Search for the cell housing the specified text and yield its [x, y] center coordinate. 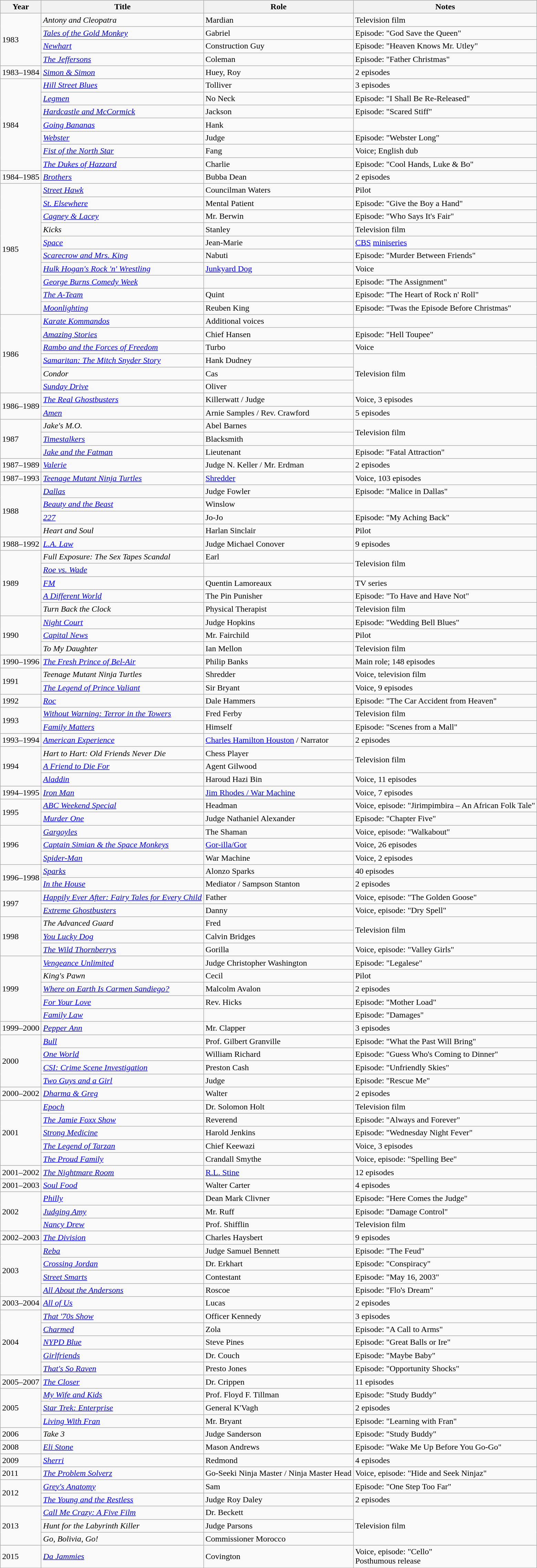
Chess Player [278, 753]
Prof. Gilbert Granville [278, 1041]
Voice, 7 episodes [445, 792]
Charlie [278, 164]
Judge Samuel Bennett [278, 1251]
2011 [21, 1473]
Voice, episode: "Valley Girls" [445, 949]
American Experience [123, 740]
2008 [21, 1447]
1992 [21, 701]
Sunday Drive [123, 387]
Prof. Floyd F. Tillman [278, 1395]
Judge Parsons [278, 1526]
Physical Therapist [278, 609]
Dallas [123, 491]
The Pin Punisher [278, 596]
Hardcastle and McCormick [123, 111]
Beauty and the Beast [123, 504]
Street Hawk [123, 190]
Happily Ever After: Fairy Tales for Every Child [123, 897]
Extreme Ghostbusters [123, 910]
2005 [21, 1408]
Captain Simian & the Space Monkeys [123, 845]
Voice, television film [445, 675]
Aladdin [123, 779]
Episode: "Guess Who's Coming to Dinner" [445, 1054]
1993–1994 [21, 740]
Hart to Hart: Old Friends Never Die [123, 753]
Walter Carter [278, 1185]
No Neck [278, 98]
2000–2002 [21, 1094]
Strong Medicine [123, 1133]
2013 [21, 1526]
Dr. Beckett [278, 1513]
FM [123, 583]
Roc [123, 701]
Lucas [278, 1303]
1984 [21, 125]
1993 [21, 720]
Hank [278, 125]
2002–2003 [21, 1238]
Arnie Samples / Rev. Crawford [278, 413]
CBS miniseries [445, 243]
11 episodes [445, 1382]
Judge Sanderson [278, 1434]
1986 [21, 354]
Alonzo Sparks [278, 871]
To My Daughter [123, 648]
Role [278, 7]
Episode: "Wednesday Night Fever" [445, 1133]
Episode: "Malice in Dallas" [445, 491]
1994–1995 [21, 792]
Episode: "I Shall Be Re-Released" [445, 98]
1984–1985 [21, 177]
Go, Bolivia, Go! [123, 1539]
Voice, 103 episodes [445, 478]
Junkyard Dog [278, 269]
Episode: "To Have and Have Not" [445, 596]
Winslow [278, 504]
Episode: "Damage Control" [445, 1211]
Grey's Anatomy [123, 1486]
Voice, episode: "Spelling Bee" [445, 1159]
Steve Pines [278, 1342]
Fred [278, 923]
Harold Jenkins [278, 1133]
Vengeance Unlimited [123, 963]
Hulk Hogan's Rock 'n' Wrestling [123, 269]
Dr. Solomon Holt [278, 1107]
Brothers [123, 177]
Hunt for the Labyrinth Killer [123, 1526]
Danny [278, 910]
Voice, 26 episodes [445, 845]
War Machine [278, 858]
Officer Kennedy [278, 1316]
Gabriel [278, 33]
Karate Kommandos [123, 321]
Episode: "Cool Hands, Luke & Bo" [445, 164]
Episode: "Scared Stiff" [445, 111]
Living With Fran [123, 1421]
1996 [21, 845]
40 episodes [445, 871]
Voice, 9 episodes [445, 688]
1997 [21, 904]
Quint [278, 295]
Sherri [123, 1460]
Take 3 [123, 1434]
Harlan Sinclair [278, 530]
Reba [123, 1251]
Timestalkers [123, 439]
Rev. Hicks [278, 1002]
Episode: "Hell Toupee" [445, 334]
Capital News [123, 635]
Judge Christopher Washington [278, 963]
Title [123, 7]
William Richard [278, 1054]
The Proud Family [123, 1159]
Episode: "Wedding Bell Blues" [445, 622]
Episode: "What the Past Will Bring" [445, 1041]
Hank Dudney [278, 360]
The Fresh Prince of Bel-Air [123, 662]
The Problem Solverz [123, 1473]
Himself [278, 727]
Amen [123, 413]
Episode: "Give the Boy a Hand" [445, 203]
Episode: "The Assignment" [445, 282]
Episode: "Maybe Baby" [445, 1355]
1995 [21, 812]
Night Court [123, 622]
Condor [123, 373]
1999–2000 [21, 1028]
1996–1998 [21, 878]
12 episodes [445, 1172]
Covington [278, 1556]
Pepper Ann [123, 1028]
Crandall Smythe [278, 1159]
My Wife and Kids [123, 1395]
Voice, 2 episodes [445, 858]
Sir Bryant [278, 688]
Contestant [278, 1277]
Roe vs. Wade [123, 570]
Earl [278, 557]
Mason Andrews [278, 1447]
Father [278, 897]
1989 [21, 583]
1988–1992 [21, 544]
Episode: "Father Christmas" [445, 59]
The Closer [123, 1382]
1991 [21, 681]
1999 [21, 989]
Space [123, 243]
1990–1996 [21, 662]
NYPD Blue [123, 1342]
Preston Cash [278, 1067]
Episode: "Fatal Attraction" [445, 452]
In the House [123, 884]
Reverend [278, 1120]
Going Bananas [123, 125]
Webster [123, 138]
Judge Nathaniel Alexander [278, 819]
Girlfriends [123, 1355]
The Jeffersons [123, 59]
Presto Jones [278, 1368]
Legmen [123, 98]
CSI: Crime Scene Investigation [123, 1067]
1986–1989 [21, 406]
Turn Back the Clock [123, 609]
The Real Ghostbusters [123, 400]
Judge Fowler [278, 491]
Stanley [278, 229]
Sparks [123, 871]
1994 [21, 766]
Episode: "Rescue Me" [445, 1081]
Voice, episode: "Dry Spell" [445, 910]
Episode: "Mother Load" [445, 1002]
Simon & Simon [123, 72]
Episode: "Legalese" [445, 963]
Dale Hammers [278, 701]
Nabuti [278, 256]
Fang [278, 151]
Jake's M.O. [123, 426]
Mr. Clapper [278, 1028]
1983 [21, 40]
St. Elsewhere [123, 203]
Prof. Shifflin [278, 1225]
Dean Mark Clivner [278, 1198]
Episode: "Heaven Knows Mr. Utley" [445, 46]
Bull [123, 1041]
Additional voices [278, 321]
Voice, 11 episodes [445, 779]
A Different World [123, 596]
One World [123, 1054]
Antony and Cleopatra [123, 20]
Zola [278, 1329]
Episode: "Here Comes the Judge" [445, 1198]
Judging Amy [123, 1211]
George Burns Comedy Week [123, 282]
The Wild Thornberrys [123, 949]
Bubba Dean [278, 177]
Main role; 148 episodes [445, 662]
Episode: "The Car Accident from Heaven" [445, 701]
Mardian [278, 20]
R.L. Stine [278, 1172]
2001 [21, 1133]
Reuben King [278, 308]
Tales of the Gold Monkey [123, 33]
Epoch [123, 1107]
Soul Food [123, 1185]
Commissioner Morocco [278, 1539]
The Advanced Guard [123, 923]
Killerwatt / Judge [278, 400]
You Lucky Dog [123, 936]
Judge N. Keller / Mr. Erdman [278, 465]
Samaritan: The Mitch Snyder Story [123, 360]
TV series [445, 583]
1998 [21, 936]
Episode: "A Call to Arms" [445, 1329]
Street Smarts [123, 1277]
L.A. Law [123, 544]
King's Pawn [123, 976]
Jake and the Fatman [123, 452]
Jo-Jo [278, 517]
Episode: "Murder Between Friends" [445, 256]
Episode: "Conspiracy" [445, 1264]
Episode: "The Feud" [445, 1251]
Fist of the North Star [123, 151]
Gorilla [278, 949]
Episode: "Flo's Dream" [445, 1290]
Crossing Jordan [123, 1264]
Episode: "Scenes from a Mall" [445, 727]
General K'Vagh [278, 1408]
2015 [21, 1556]
Jim Rhodes / War Machine [278, 792]
Eli Stone [123, 1447]
Murder One [123, 819]
Ian Mellon [278, 648]
Episode: "Always and Forever" [445, 1120]
Jackson [278, 111]
Notes [445, 7]
Fred Ferby [278, 714]
Star Trek: Enterprise [123, 1408]
Philip Banks [278, 662]
Charles Hamilton Houston / Narrator [278, 740]
Voice, episode: "Hide and Seek Ninjaz" [445, 1473]
Episode: "One Step Too Far" [445, 1486]
Without Warning: Terror in the Towers [123, 714]
The Dukes of Hazzard [123, 164]
Episode: "My Aching Back" [445, 517]
Philly [123, 1198]
For Your Love [123, 1002]
Haroud Hazi Bin [278, 779]
Dharma & Greg [123, 1094]
Episode: "Twas the Episode Before Christmas" [445, 308]
Episode: "God Save the Queen" [445, 33]
Dr. Couch [278, 1355]
Nancy Drew [123, 1225]
Judge Hopkins [278, 622]
Mr. Ruff [278, 1211]
Rambo and the Forces of Freedom [123, 347]
Quentin Lamoreaux [278, 583]
Agent Gilwood [278, 766]
Mr. Fairchild [278, 635]
The Shaman [278, 832]
Call Me Crazy: A Five Film [123, 1513]
Heart and Soul [123, 530]
All About the Andersons [123, 1290]
The Jamie Foxx Show [123, 1120]
Episode: "Wake Me Up Before You Go-Go" [445, 1447]
2009 [21, 1460]
Headman [278, 806]
A Friend to Die For [123, 766]
Blacksmith [278, 439]
2003 [21, 1270]
Episode: "Damages" [445, 1015]
That '70s Show [123, 1316]
Kicks [123, 229]
The A-Team [123, 295]
Charmed [123, 1329]
Episode: "May 16, 2003" [445, 1277]
Family Law [123, 1015]
Newhart [123, 46]
Hill Street Blues [123, 85]
Go-Seeki Ninja Master / Ninja Master Head [278, 1473]
Episode: "Learning with Fran" [445, 1421]
2003–2004 [21, 1303]
2002 [21, 1211]
1988 [21, 511]
Mental Patient [278, 203]
Voice, episode: "Cello" Posthumous release [445, 1556]
Dr. Erkhart [278, 1264]
Episode: "Who Says It's Fair" [445, 216]
1985 [21, 249]
Councilman Waters [278, 190]
Tolliver [278, 85]
Judge Michael Conover [278, 544]
Spider-Man [123, 858]
Dr. Crippen [278, 1382]
Where on Earth Is Carmen Sandiego? [123, 989]
Scarecrow and Mrs. King [123, 256]
Full Exposure: The Sex Tapes Scandal [123, 557]
Voice, episode: "The Golden Goose" [445, 897]
Jean-Marie [278, 243]
All of Us [123, 1303]
1987 [21, 439]
Family Matters [123, 727]
2006 [21, 1434]
Chief Hansen [278, 334]
Redmond [278, 1460]
Sam [278, 1486]
Year [21, 7]
The Division [123, 1238]
2005–2007 [21, 1382]
Episode: "Great Balls or Ire" [445, 1342]
Da Jammies [123, 1556]
1990 [21, 635]
Gor-illa/Gor [278, 845]
Cas [278, 373]
Iron Man [123, 792]
Voice; English dub [445, 151]
Construction Guy [278, 46]
Malcolm Avalon [278, 989]
Episode: "Unfriendly Skies" [445, 1067]
ABC Weekend Special [123, 806]
Voice, episode: "Jirimpimbira – An African Folk Tale" [445, 806]
1987–1989 [21, 465]
Judge Roy Daley [278, 1500]
2004 [21, 1342]
Episode: "The Heart of Rock n' Roll" [445, 295]
5 episodes [445, 413]
Turbo [278, 347]
Episode: "Webster Long" [445, 138]
227 [123, 517]
Two Guys and a Girl [123, 1081]
Mediator / Sampson Stanton [278, 884]
Amazing Stories [123, 334]
Coleman [278, 59]
Chief Keewazi [278, 1146]
Valerie [123, 465]
The Young and the Restless [123, 1500]
Moonlighting [123, 308]
Episode: "Opportunity Shocks" [445, 1368]
1987–1993 [21, 478]
Calvin Bridges [278, 936]
Episode: "Chapter Five" [445, 819]
Mr. Berwin [278, 216]
Huey, Roy [278, 72]
Lieutenant [278, 452]
That's So Raven [123, 1368]
The Legend of Tarzan [123, 1146]
The Legend of Prince Valiant [123, 688]
Cagney & Lacey [123, 216]
Voice, episode: "Walkabout" [445, 832]
Walter [278, 1094]
2000 [21, 1061]
Oliver [278, 387]
2001–2002 [21, 1172]
The Nightmare Room [123, 1172]
1983–1984 [21, 72]
Charles Haysbert [278, 1238]
Gargoyles [123, 832]
Cecil [278, 976]
Mr. Bryant [278, 1421]
Roscoe [278, 1290]
2012 [21, 1493]
Abel Barnes [278, 426]
2001–2003 [21, 1185]
